Determine the [X, Y] coordinate at the center of the cell enclosing the given text.  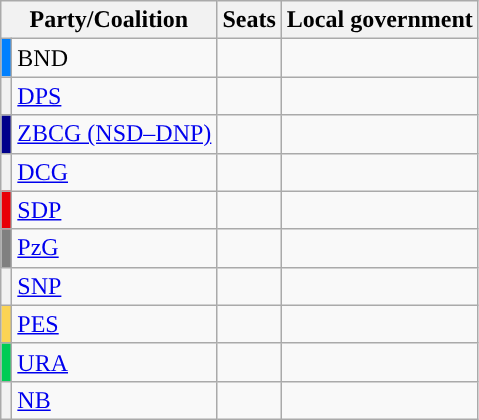
BND [114, 58]
SNP [114, 286]
PES [114, 324]
DPS [114, 96]
DCG [114, 172]
Local government [380, 20]
Seats [249, 20]
SDP [114, 210]
URA [114, 362]
ZBCG (NSD–DNP) [114, 134]
Party/Coalition [109, 20]
NB [114, 400]
PzG [114, 248]
